Scan for the cell matching the given text and deliver its [X, Y] coordinate at center. 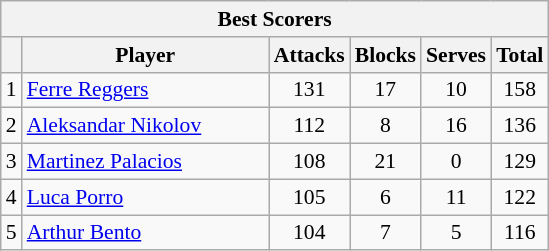
105 [310, 197]
0 [456, 162]
Luca Porro [146, 197]
Player [146, 55]
136 [520, 126]
Attacks [310, 55]
Best Scorers [275, 19]
112 [310, 126]
6 [386, 197]
104 [310, 233]
17 [386, 90]
131 [310, 90]
Blocks [386, 55]
116 [520, 233]
10 [456, 90]
8 [386, 126]
Serves [456, 55]
4 [12, 197]
Martinez Palacios [146, 162]
158 [520, 90]
Total [520, 55]
16 [456, 126]
Arthur Bento [146, 233]
Ferre Reggers [146, 90]
3 [12, 162]
129 [520, 162]
Aleksandar Nikolov [146, 126]
11 [456, 197]
1 [12, 90]
7 [386, 233]
21 [386, 162]
108 [310, 162]
122 [520, 197]
2 [12, 126]
